Provide the (X, Y) coordinate of the cell's center where the given text is located.  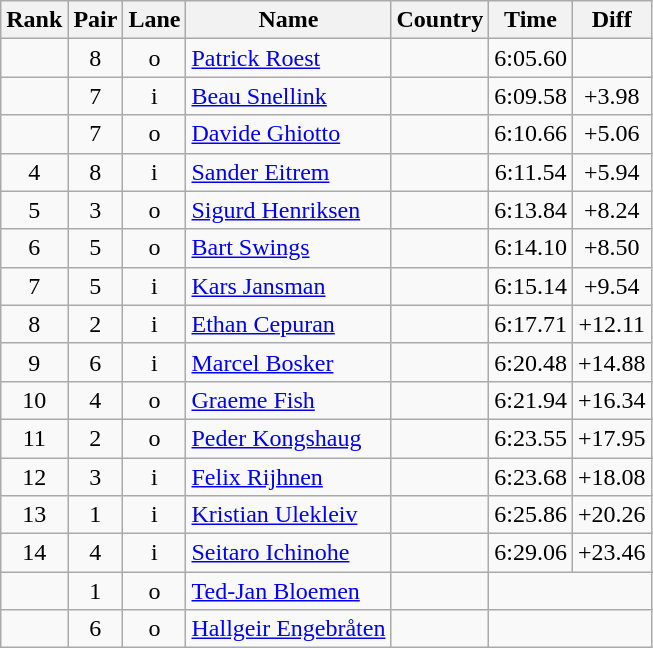
Hallgeir Engebråten (288, 629)
6:10.66 (531, 134)
+14.88 (612, 362)
+12.11 (612, 324)
+23.46 (612, 553)
6:09.58 (531, 96)
+9.54 (612, 286)
6:14.10 (531, 248)
+5.06 (612, 134)
6:20.48 (531, 362)
Rank (34, 20)
Sander Eitrem (288, 172)
Felix Rijhnen (288, 477)
+3.98 (612, 96)
Seitaro Ichinohe (288, 553)
10 (34, 400)
+17.95 (612, 438)
+8.24 (612, 210)
6:13.84 (531, 210)
Bart Swings (288, 248)
Kars Jansman (288, 286)
Sigurd Henriksen (288, 210)
6:15.14 (531, 286)
Peder Kongshaug (288, 438)
Ted-Jan Bloemen (288, 591)
6:11.54 (531, 172)
6:25.86 (531, 515)
14 (34, 553)
Graeme Fish (288, 400)
6:23.68 (531, 477)
Beau Snellink (288, 96)
+18.08 (612, 477)
9 (34, 362)
Pair (96, 20)
Diff (612, 20)
Patrick Roest (288, 58)
Kristian Ulekleiv (288, 515)
Lane (154, 20)
Country (440, 20)
13 (34, 515)
6:05.60 (531, 58)
Davide Ghiotto (288, 134)
+8.50 (612, 248)
Name (288, 20)
6:21.94 (531, 400)
Marcel Bosker (288, 362)
+20.26 (612, 515)
+16.34 (612, 400)
12 (34, 477)
11 (34, 438)
6:17.71 (531, 324)
+5.94 (612, 172)
6:23.55 (531, 438)
Ethan Cepuran (288, 324)
Time (531, 20)
6:29.06 (531, 553)
